Determine the (x, y) coordinate at the center of the cell enclosing the given text.  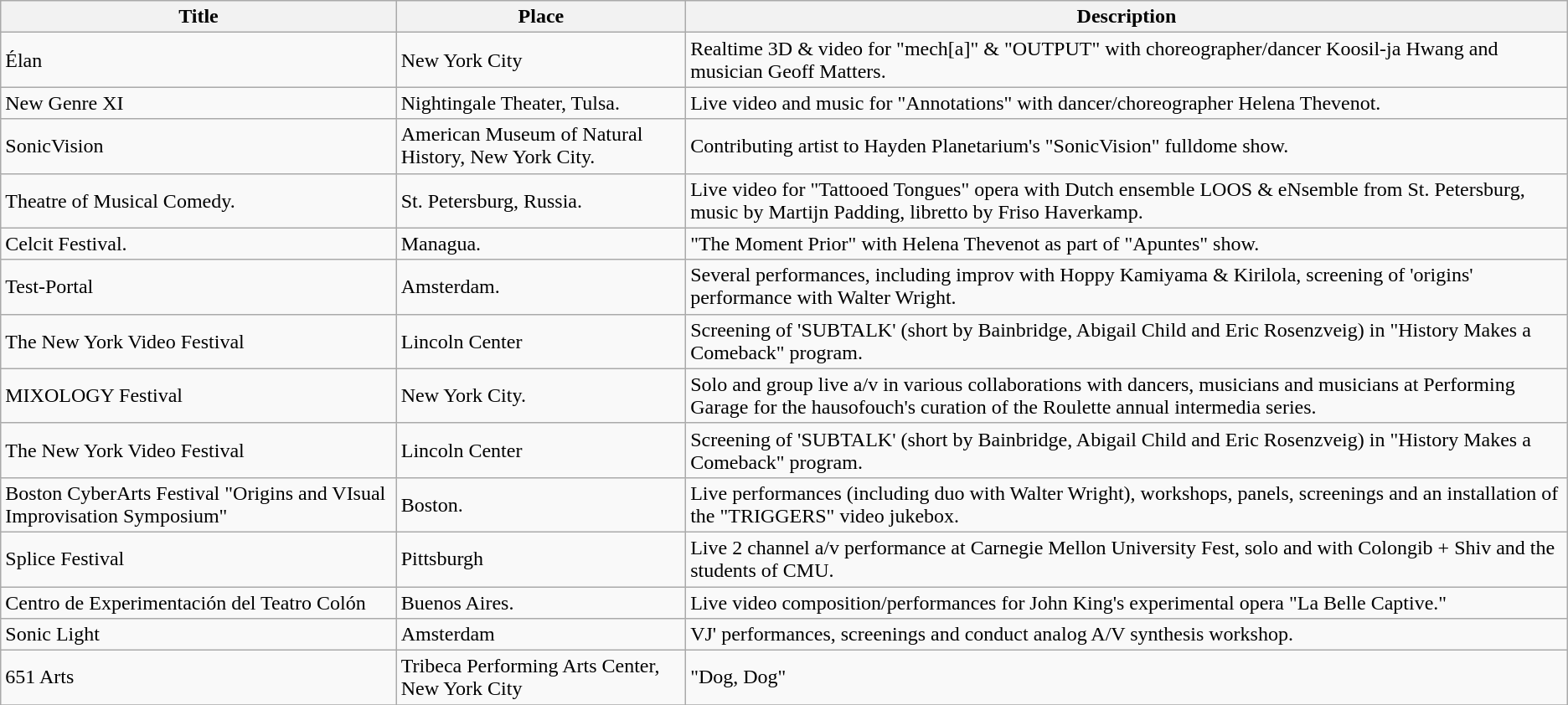
St. Petersburg, Russia. (541, 201)
VJ' performances, screenings and conduct analog A/V synthesis workshop. (1127, 635)
Boston CyberArts Festival "Origins and VIsual Improvisation Symposium" (199, 504)
New York City. (541, 395)
Live 2 channel a/v performance at Carnegie Mellon University Fest, solo and with Colongib + Shiv and the students of CMU. (1127, 559)
Title (199, 17)
651 Arts (199, 678)
Realtime 3D & video for "mech[a]" & "OUTPUT" with choreographer/dancer Koosil-ja Hwang and musician Geoff Matters. (1127, 60)
New Genre XI (199, 103)
Buenos Aires. (541, 602)
Amsterdam. (541, 286)
Centro de Experimentación del Teatro Colón (199, 602)
Celcit Festival. (199, 244)
American Museum of Natural History, New York City. (541, 146)
Theatre of Musical Comedy. (199, 201)
Pittsburgh (541, 559)
New York City (541, 60)
Amsterdam (541, 635)
Nightingale Theater, Tulsa. (541, 103)
Several performances, including improv with Hoppy Kamiyama & Kirilola, screening of 'origins' performance with Walter Wright. (1127, 286)
SonicVision (199, 146)
Sonic Light (199, 635)
Tribeca Performing Arts Center, New York City (541, 678)
"The Moment Prior" with Helena Thevenot as part of "Apuntes" show. (1127, 244)
Live video and music for "Annotations" with dancer/choreographer Helena Thevenot. (1127, 103)
Boston. (541, 504)
Live performances (including duo with Walter Wright), workshops, panels, screenings and an installation of the "TRIGGERS" video jukebox. (1127, 504)
MIXOLOGY Festival (199, 395)
Élan (199, 60)
Description (1127, 17)
Test-Portal (199, 286)
"Dog, Dog" (1127, 678)
Live video composition/performances for John King's experimental opera "La Belle Captive." (1127, 602)
Place (541, 17)
Contributing artist to Hayden Planetarium's "SonicVision" fulldome show. (1127, 146)
Splice Festival (199, 559)
Managua. (541, 244)
